Locate the cell with the specified text and output its [x, y] center coordinate. 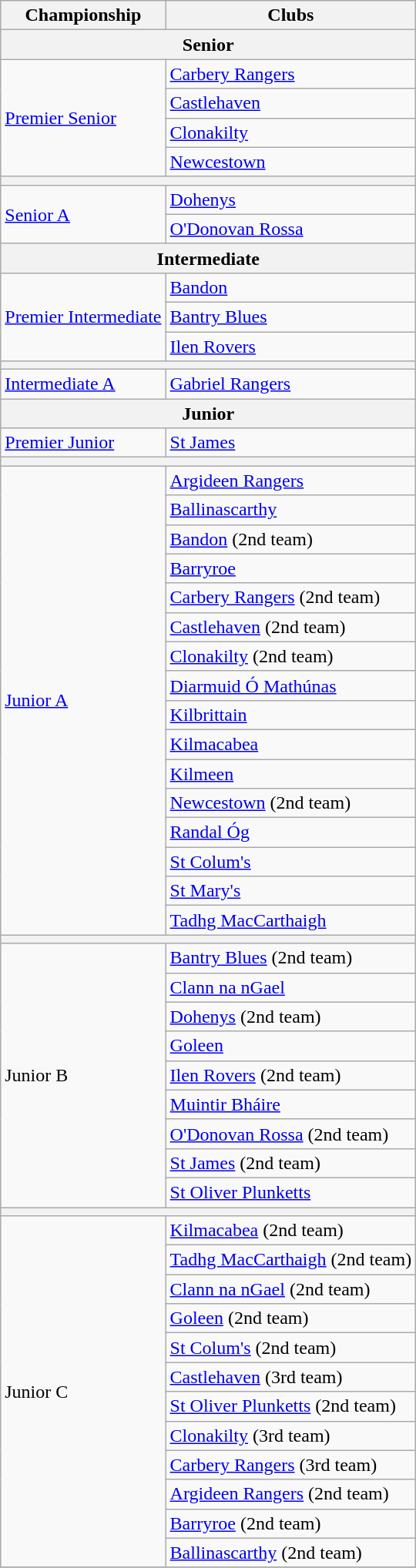
Kilmacabea (2nd team) [291, 1231]
Barryroe [291, 568]
Bandon (2nd team) [291, 539]
St Colum's (2nd team) [291, 1348]
St James [291, 443]
Clonakilty [291, 132]
O'Donovan Rossa [291, 229]
St Oliver Plunketts [291, 1192]
Clann na nGael (2nd team) [291, 1289]
Carbery Rangers [291, 74]
Senior [208, 45]
Tadhg MacCarthaigh [291, 920]
Ilen Rovers [291, 346]
Castlehaven (2nd team) [291, 627]
Goleen (2nd team) [291, 1318]
Tadhg MacCarthaigh (2nd team) [291, 1260]
Bantry Blues (2nd team) [291, 958]
Castlehaven [291, 103]
Kilmeen [291, 774]
Castlehaven (3rd team) [291, 1377]
Dohenys [291, 199]
Intermediate A [83, 384]
St Oliver Plunketts (2nd team) [291, 1406]
Intermediate [208, 258]
Muintir Bháire [291, 1104]
St James (2nd team) [291, 1163]
Clonakilty (3rd team) [291, 1436]
Kilbrittain [291, 715]
Premier Intermediate [83, 317]
Newcestown [291, 162]
Newcestown (2nd team) [291, 803]
St Mary's [291, 891]
Premier Senior [83, 118]
Diarmuid Ó Mathúnas [291, 685]
St Colum's [291, 862]
Ballinascarthy [291, 510]
Bantry Blues [291, 317]
Junior A [83, 701]
Argideen Rangers (2nd team) [291, 1494]
Argideen Rangers [291, 481]
Bandon [291, 287]
Carbery Rangers (3rd team) [291, 1465]
Carbery Rangers (2nd team) [291, 598]
Clann na nGael [291, 987]
Ballinascarthy (2nd team) [291, 1553]
Barryroe (2nd team) [291, 1523]
Kilmacabea [291, 744]
Junior B [83, 1075]
Premier Junior [83, 443]
Dohenys (2nd team) [291, 1017]
Gabriel Rangers [291, 384]
Clonakilty (2nd team) [291, 656]
Ilen Rovers (2nd team) [291, 1075]
Championship [83, 15]
O'Donovan Rossa (2nd team) [291, 1134]
Senior A [83, 214]
Clubs [291, 15]
Goleen [291, 1046]
Junior C [83, 1392]
Junior [208, 414]
Randal Óg [291, 833]
